Search for the cell housing the specified text and yield its [X, Y] center coordinate. 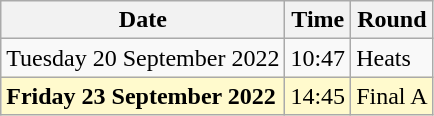
Heats [392, 58]
Tuesday 20 September 2022 [143, 58]
Friday 23 September 2022 [143, 96]
Final A [392, 96]
14:45 [318, 96]
Round [392, 20]
Date [143, 20]
10:47 [318, 58]
Time [318, 20]
